Provide the [x, y] coordinate of the cell's center where the given text is located.  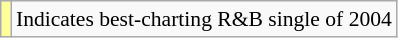
Indicates best-charting R&B single of 2004 [204, 19]
